From the cell containing the given text, extract its center point as [X, Y] coordinate. 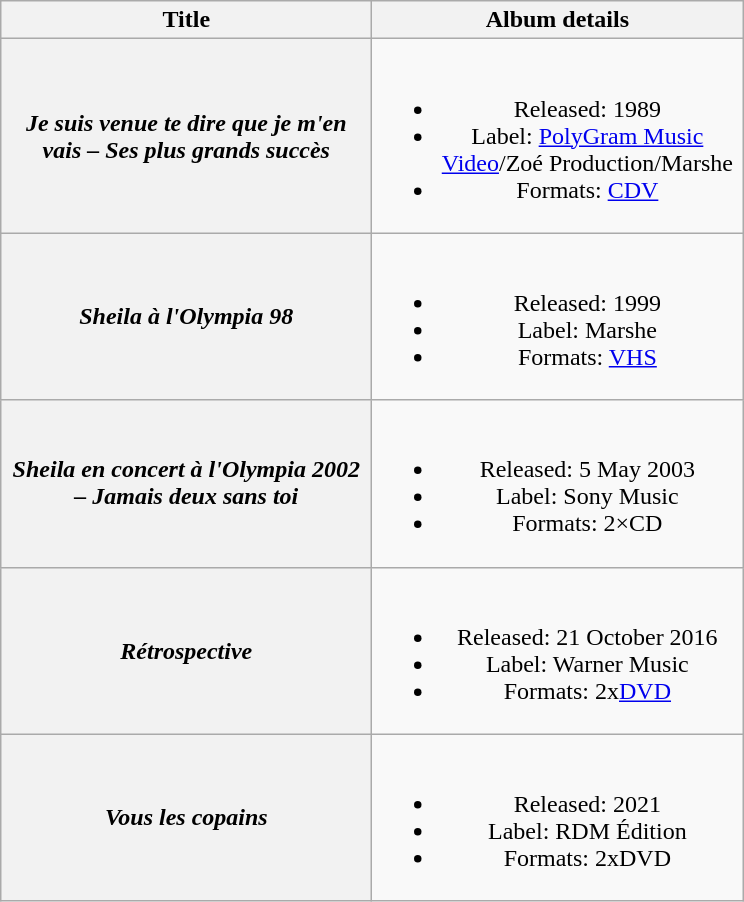
Rétrospective [186, 650]
Sheila à l'Olympia 98 [186, 316]
Released: 1999Label: MarsheFormats: VHS [558, 316]
Je suis venue te dire que je m'en vais – Ses plus grands succès [186, 136]
Album details [558, 20]
Released: 2021Label: RDM ÉditionFormats: 2xDVD [558, 818]
Sheila en concert à l'Olympia 2002 – Jamais deux sans toi [186, 484]
Released: 1989Label: PolyGram Music Video/Zoé Production/MarsheFormats: CDV [558, 136]
Vous les copains [186, 818]
Released: 5 May 2003Label: Sony MusicFormats: 2×CD [558, 484]
Title [186, 20]
Released: 21 October 2016Label: Warner MusicFormats: 2xDVD [558, 650]
